Extract the (X, Y) coordinate from the center of the cell holding the provided text.  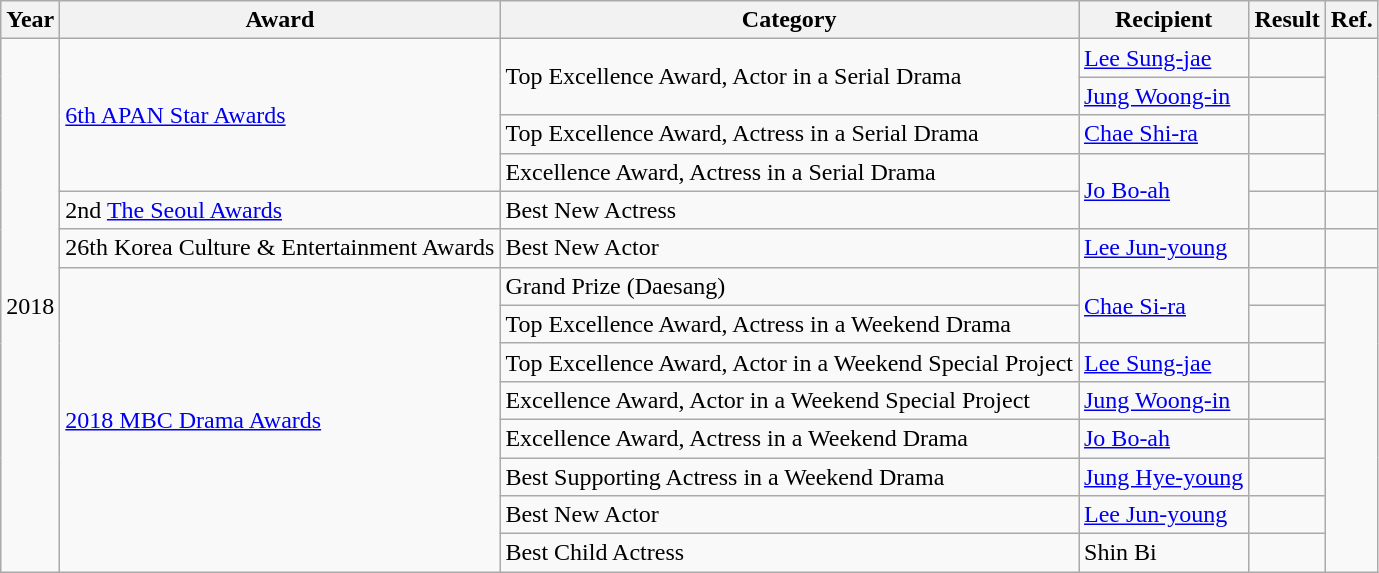
Recipient (1163, 20)
Chae Si-ra (1163, 305)
Shin Bi (1163, 553)
6th APAN Star Awards (280, 115)
Chae Shi-ra (1163, 134)
Jung Hye-young (1163, 477)
Top Excellence Award, Actress in a Serial Drama (790, 134)
2nd The Seoul Awards (280, 210)
Result (1287, 20)
Excellence Award, Actress in a Weekend Drama (790, 438)
Top Excellence Award, Actress in a Weekend Drama (790, 324)
Best New Actress (790, 210)
Year (30, 20)
Category (790, 20)
2018 MBC Drama Awards (280, 419)
Top Excellence Award, Actor in a Weekend Special Project (790, 362)
2018 (30, 306)
Top Excellence Award, Actor in a Serial Drama (790, 77)
Excellence Award, Actor in a Weekend Special Project (790, 400)
Excellence Award, Actress in a Serial Drama (790, 172)
Award (280, 20)
Best Child Actress (790, 553)
Grand Prize (Daesang) (790, 286)
Best Supporting Actress in a Weekend Drama (790, 477)
Ref. (1352, 20)
26th Korea Culture & Entertainment Awards (280, 248)
